From the cell containing the given text, extract its center point as (X, Y) coordinate. 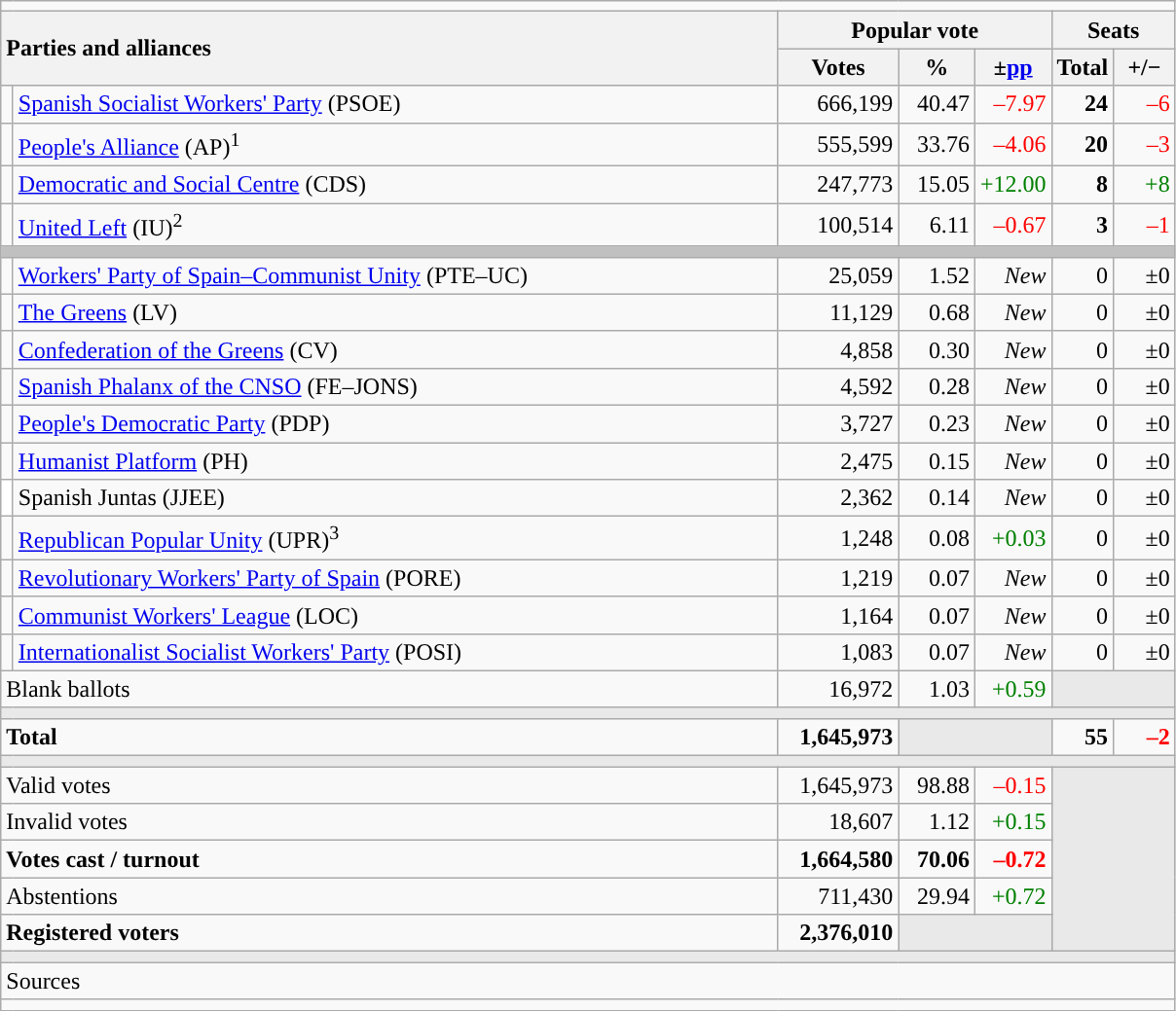
People's Alliance (AP)1 (395, 144)
The Greens (LV) (395, 312)
–1 (1145, 226)
2,362 (838, 498)
1,164 (838, 615)
33.76 (937, 144)
Registered voters (389, 933)
Confederation of the Greens (CV) (395, 349)
1.12 (937, 822)
55 (1083, 738)
25,059 (838, 275)
24 (1083, 104)
Sources (588, 981)
Spanish Phalanx of the CNSO (FE–JONS) (395, 386)
711,430 (838, 896)
0.14 (937, 498)
+/− (1145, 67)
Parties and alliances (389, 49)
98.88 (937, 785)
1,083 (838, 652)
4,592 (838, 386)
666,199 (838, 104)
0.28 (937, 386)
Communist Workers' League (LOC) (395, 615)
1,219 (838, 578)
0.30 (937, 349)
555,599 (838, 144)
+0.72 (1012, 896)
Internationalist Socialist Workers' Party (POSI) (395, 652)
Spanish Juntas (JJEE) (395, 498)
+0.15 (1012, 822)
0.68 (937, 312)
18,607 (838, 822)
United Left (IU)2 (395, 226)
Popular vote (915, 30)
3 (1083, 226)
+12.00 (1012, 185)
Blank ballots (389, 689)
6.11 (937, 226)
–0.15 (1012, 785)
2,376,010 (838, 933)
Votes cast / turnout (389, 859)
–6 (1145, 104)
20 (1083, 144)
–0.67 (1012, 226)
0.23 (937, 423)
–7.97 (1012, 104)
Seats (1114, 30)
–0.72 (1012, 859)
8 (1083, 185)
2,475 (838, 461)
29.94 (937, 896)
247,773 (838, 185)
1,664,580 (838, 859)
11,129 (838, 312)
3,727 (838, 423)
1.03 (937, 689)
1,248 (838, 539)
Humanist Platform (PH) (395, 461)
0.15 (937, 461)
Abstentions (389, 896)
% (937, 67)
+8 (1145, 185)
±pp (1012, 67)
70.06 (937, 859)
100,514 (838, 226)
0.08 (937, 539)
Spanish Socialist Workers' Party (PSOE) (395, 104)
People's Democratic Party (PDP) (395, 423)
–3 (1145, 144)
Democratic and Social Centre (CDS) (395, 185)
Republican Popular Unity (UPR)3 (395, 539)
Votes (838, 67)
+0.03 (1012, 539)
Valid votes (389, 785)
16,972 (838, 689)
+0.59 (1012, 689)
–4.06 (1012, 144)
–2 (1145, 738)
Revolutionary Workers' Party of Spain (PORE) (395, 578)
Workers' Party of Spain–Communist Unity (PTE–UC) (395, 275)
15.05 (937, 185)
1.52 (937, 275)
4,858 (838, 349)
40.47 (937, 104)
Invalid votes (389, 822)
